From the cell containing the given text, extract its center point as (X, Y) coordinate. 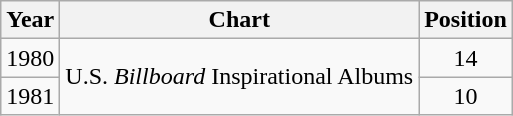
Year (30, 20)
1980 (30, 58)
1981 (30, 96)
14 (466, 58)
U.S. Billboard Inspirational Albums (240, 77)
Position (466, 20)
Chart (240, 20)
10 (466, 96)
